Provide the [X, Y] coordinate of the cell's center where the given text is located.  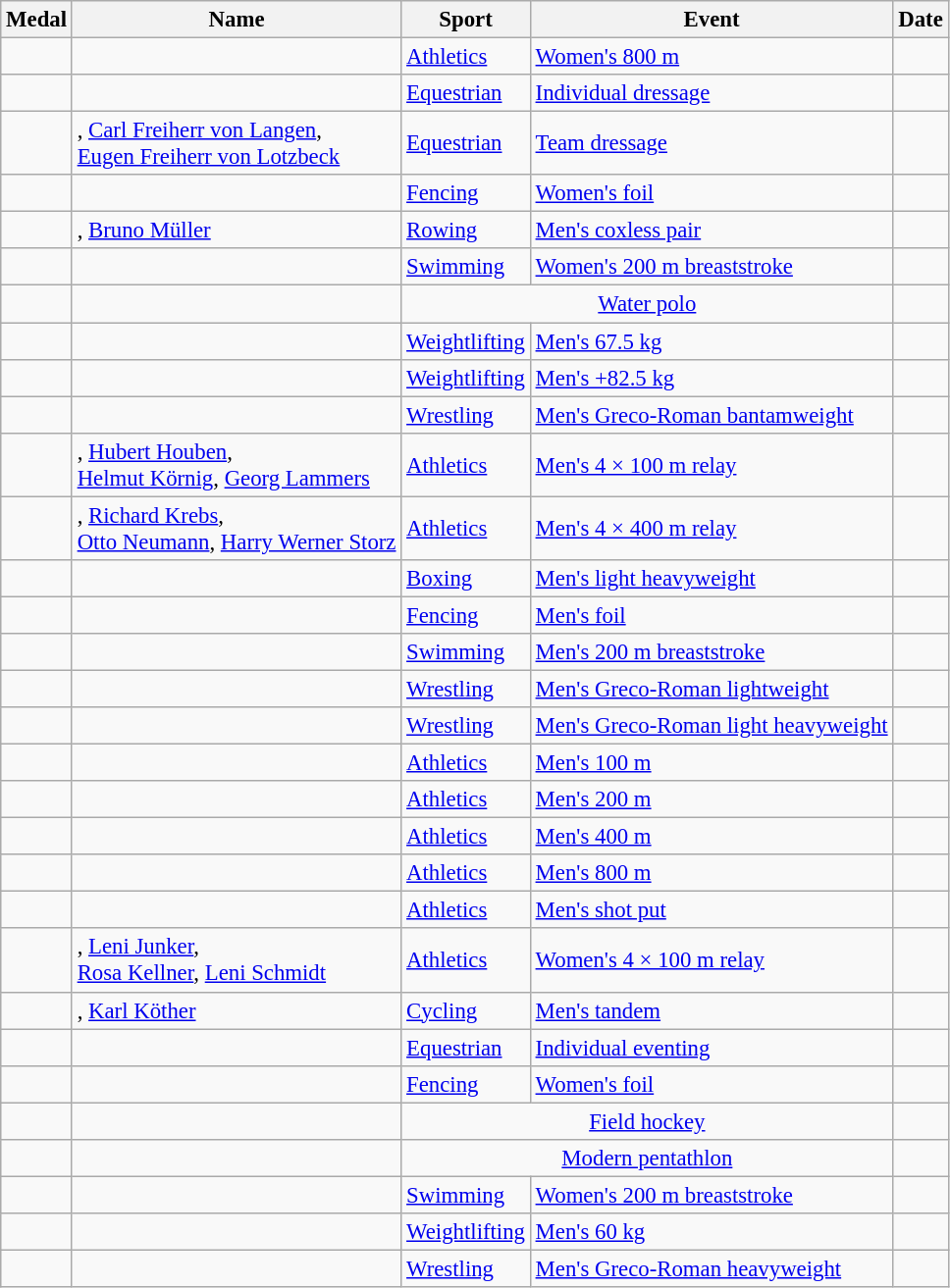
Men's Greco-Roman light heavyweight [712, 726]
Team dressage [712, 143]
Medal [37, 20]
Event [712, 20]
Cycling [466, 1010]
Men's 400 m [712, 837]
Men's 200 m breaststroke [712, 652]
Men's Greco-Roman heavyweight [712, 1268]
, Leni Junker,Rosa Kellner, Leni Schmidt [236, 961]
Men's 100 m [712, 763]
Men's 67.5 kg [712, 341]
Women's 800 m [712, 57]
Sport [466, 20]
Rowing [466, 231]
, Bruno Müller [236, 231]
Date [921, 20]
, Karl Köther [236, 1010]
Men's Greco-Roman bantamweight [712, 415]
Men's foil [712, 615]
Men's 800 m [712, 873]
Field hockey [648, 1121]
Women's 4 × 100 m relay [712, 961]
Individual dressage [712, 93]
, Richard Krebs,Otto Neumann, Harry Werner Storz [236, 528]
Men's 60 kg [712, 1232]
Water polo [648, 304]
Individual eventing [712, 1048]
Men's tandem [712, 1010]
Men's light heavyweight [712, 579]
, Hubert Houben,Helmut Körnig, Georg Lammers [236, 465]
Name [236, 20]
Men's 200 m [712, 799]
Men's 4 × 400 m relay [712, 528]
Boxing [466, 579]
Men's coxless pair [712, 231]
Modern pentathlon [648, 1159]
Men's shot put [712, 910]
Men's +82.5 kg [712, 378]
Men's 4 × 100 m relay [712, 465]
, Carl Freiherr von Langen,Eugen Freiherr von Lotzbeck [236, 143]
Men's Greco-Roman lightweight [712, 689]
